Search for the cell housing the specified text and yield its (x, y) center coordinate. 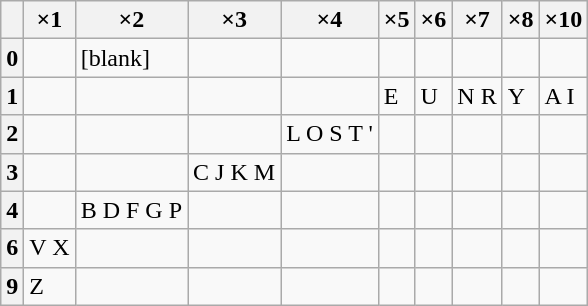
×4 (330, 20)
×3 (234, 20)
×1 (50, 20)
N R (477, 96)
2 (12, 134)
A I (564, 96)
×8 (520, 20)
U (434, 96)
×5 (396, 20)
Z (50, 286)
×2 (131, 20)
V X (50, 248)
B D F G P (131, 210)
Y (520, 96)
3 (12, 172)
L O S T ' (330, 134)
×7 (477, 20)
6 (12, 248)
×6 (434, 20)
0 (12, 58)
C J K M (234, 172)
[blank] (131, 58)
1 (12, 96)
4 (12, 210)
9 (12, 286)
×10 (564, 20)
E (396, 96)
